Find where the given text appears and provide that cell's center as (X, Y) coordinate. 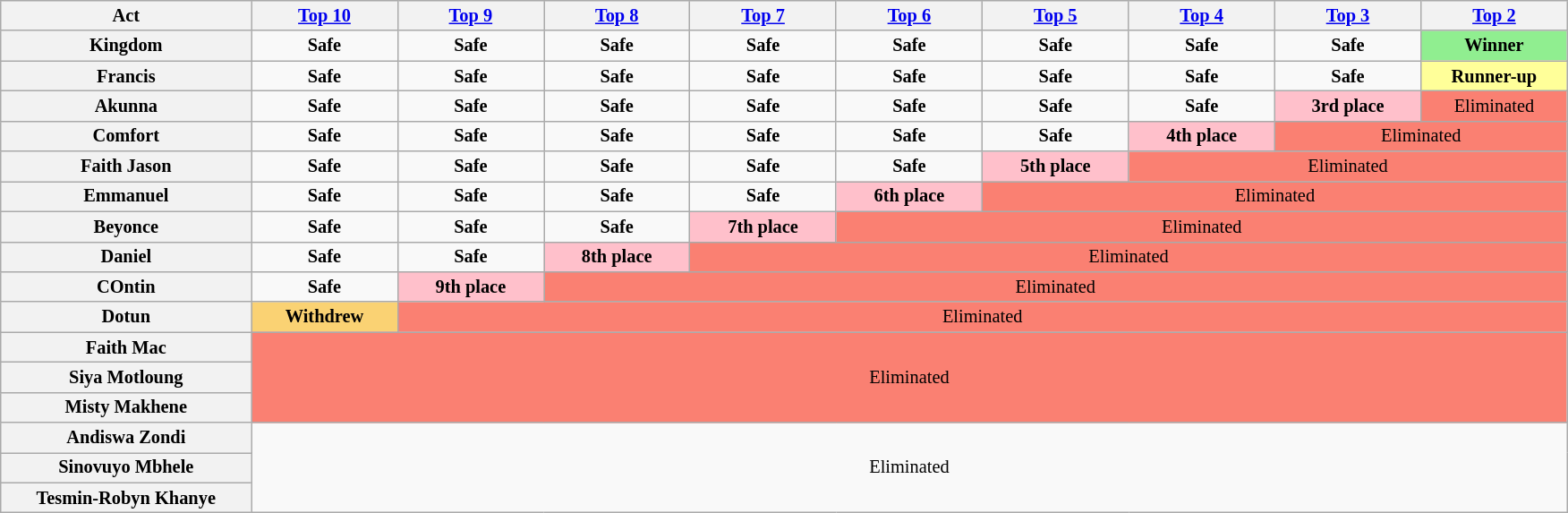
Runner-up (1495, 76)
Tesmin-Robyn Khanye (126, 498)
6th place (909, 196)
Sinovuyo Mbhele (126, 467)
4th place (1201, 136)
COntin (126, 286)
Top 4 (1201, 15)
Act (126, 15)
Francis (126, 76)
Top 2 (1495, 15)
Top 10 (324, 15)
Top 7 (763, 15)
8th place (618, 257)
Winner (1495, 46)
Kingdom (126, 46)
3rd place (1348, 106)
Siya Motloung (126, 377)
Andiswa Zondi (126, 438)
Top 5 (1056, 15)
Emmanuel (126, 196)
Top 8 (618, 15)
Daniel (126, 257)
Comfort (126, 136)
Top 3 (1348, 15)
Faith Jason (126, 167)
9th place (471, 286)
Misty Makhene (126, 407)
Withdrew (324, 317)
Faith Mac (126, 347)
Top 6 (909, 15)
7th place (763, 227)
Dotun (126, 317)
5th place (1056, 167)
Beyonce (126, 227)
Top 9 (471, 15)
Akunna (126, 106)
